Scan for the cell matching the given text and deliver its (X, Y) coordinate at center. 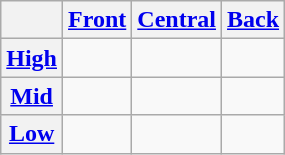
Back (254, 20)
Front (98, 20)
Central (177, 20)
Mid (32, 96)
Low (32, 134)
High (32, 58)
